Return (X, Y) of the center of cell containing provided text 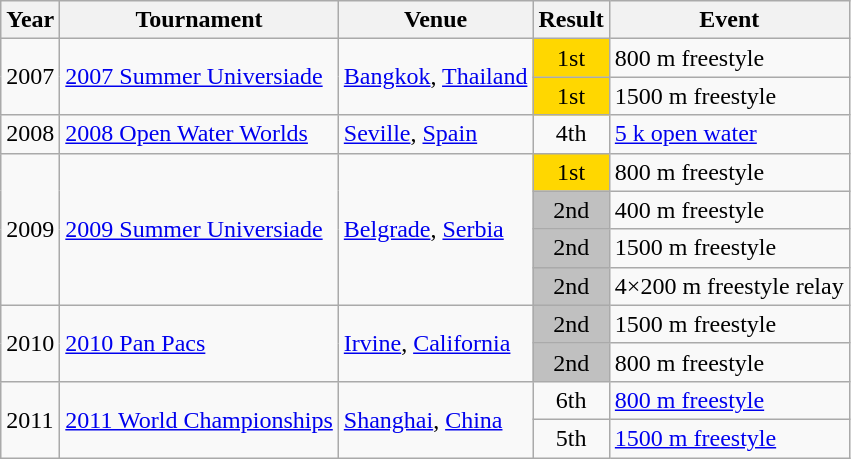
5 k open water (729, 134)
2011 (30, 419)
5th (571, 438)
Result (571, 20)
2009 Summer Universiade (199, 229)
Belgrade, Serbia (436, 229)
2007 (30, 77)
Shanghai, China (436, 419)
2010 (30, 343)
Event (729, 20)
Venue (436, 20)
Bangkok, Thailand (436, 77)
Irvine, California (436, 343)
Seville, Spain (436, 134)
2009 (30, 229)
Year (30, 20)
4th (571, 134)
6th (571, 400)
2010 Pan Pacs (199, 343)
2008 (30, 134)
2007 Summer Universiade (199, 77)
400 m freestyle (729, 210)
2008 Open Water Worlds (199, 134)
2011 World Championships (199, 419)
4×200 m freestyle relay (729, 286)
Tournament (199, 20)
